Find where the given text appears and provide that cell's center as (X, Y) coordinate. 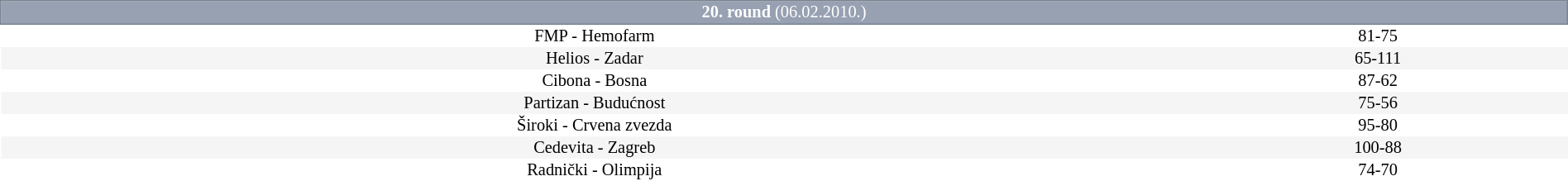
Cedevita - Zagreb (595, 147)
Radnički - Olimpija (595, 170)
75-56 (1378, 102)
Partizan - Budućnost (595, 102)
Široki - Crvena zvezda (595, 126)
20. round (06.02.2010.) (784, 12)
Helios - Zadar (595, 58)
95-80 (1378, 126)
65-111 (1378, 58)
74-70 (1378, 170)
81-75 (1378, 36)
Cibona - Bosna (595, 81)
100-88 (1378, 147)
FMP - Hemofarm (595, 36)
87-62 (1378, 81)
